Capture the cell that displays the provided text and extract its [x, y] central coordinate. 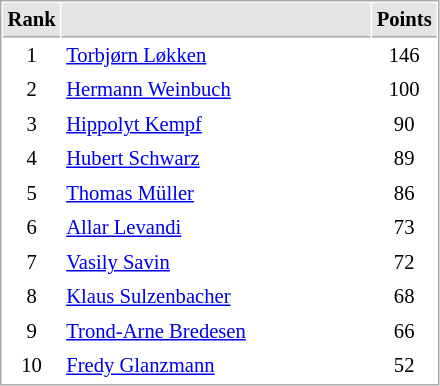
66 [404, 332]
72 [404, 262]
Thomas Müller [216, 194]
8 [32, 296]
Points [404, 20]
73 [404, 228]
Hippolyt Kempf [216, 124]
Hermann Weinbuch [216, 90]
7 [32, 262]
52 [404, 366]
9 [32, 332]
Fredy Glanzmann [216, 366]
10 [32, 366]
Hubert Schwarz [216, 158]
2 [32, 90]
89 [404, 158]
68 [404, 296]
Vasily Savin [216, 262]
3 [32, 124]
146 [404, 56]
1 [32, 56]
86 [404, 194]
Rank [32, 20]
4 [32, 158]
Trond-Arne Bredesen [216, 332]
100 [404, 90]
6 [32, 228]
90 [404, 124]
Klaus Sulzenbacher [216, 296]
Torbjørn Løkken [216, 56]
5 [32, 194]
Allar Levandi [216, 228]
